Extract the [X, Y] coordinate from the center of the cell holding the provided text.  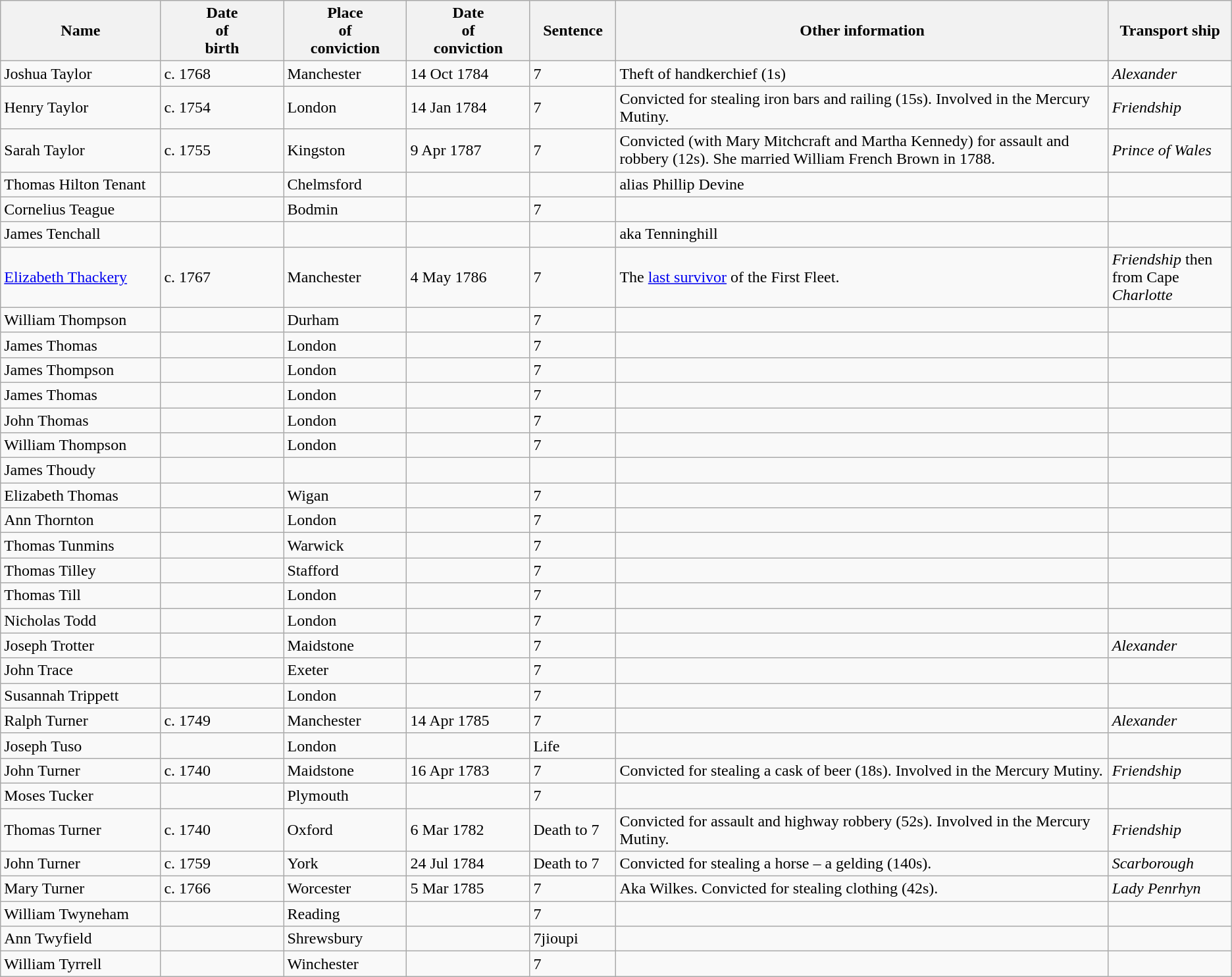
Durham [345, 320]
Susannah Trippett [80, 695]
Ann Thornton [80, 520]
Convicted for assault and highway robbery (52s). Involved in the Mercury Mutiny. [862, 829]
Ralph Turner [80, 720]
Sarah Taylor [80, 150]
Cornelius Teague [80, 209]
Placeofconviction [345, 31]
Thomas Tunmins [80, 545]
Thomas Till [80, 595]
Exeter [345, 670]
c. 1768 [222, 74]
John Trace [80, 670]
Warwick [345, 545]
Thomas Hilton Tenant [80, 184]
16 Apr 1783 [469, 770]
James Tenchall [80, 234]
Convicted (with Mary Mitchcraft and Martha Kennedy) for assault and robbery (12s). She married William French Brown in 1788. [862, 150]
c. 1755 [222, 150]
Bodmin [345, 209]
Mary Turner [80, 889]
c. 1766 [222, 889]
Convicted for stealing iron bars and railing (15s). Involved in the Mercury Mutiny. [862, 108]
c. 1767 [222, 277]
Moses Tucker [80, 795]
Dateofconviction [469, 31]
Joshua Taylor [80, 74]
The last survivor of the First Fleet. [862, 277]
Reading [345, 914]
Plymouth [345, 795]
Worcester [345, 889]
Aka Wilkes. Convicted for stealing clothing (42s). [862, 889]
14 Oct 1784 [469, 74]
James Thompson [80, 370]
4 May 1786 [469, 277]
Henry Taylor [80, 108]
Chelmsford [345, 184]
Nicholas Todd [80, 620]
Convicted for stealing a horse – a gelding (140s). [862, 864]
6 Mar 1782 [469, 829]
c. 1759 [222, 864]
Scarborough [1170, 864]
Other information [862, 31]
c. 1754 [222, 108]
Life [573, 745]
Prince of Wales [1170, 150]
Elizabeth Thomas [80, 495]
Stafford [345, 570]
Theft of handkerchief (1s) [862, 74]
Oxford [345, 829]
William Tyrrell [80, 964]
alias Phillip Devine [862, 184]
aka Tenninghill [862, 234]
14 Apr 1785 [469, 720]
Kingston [345, 150]
Transport ship [1170, 31]
Shrewsbury [345, 939]
William Twyneham [80, 914]
5 Mar 1785 [469, 889]
Joseph Tuso [80, 745]
Sentence [573, 31]
Convicted for stealing a cask of beer (18s). Involved in the Mercury Mutiny. [862, 770]
Name [80, 31]
Ann Twyfield [80, 939]
Joseph Trotter [80, 645]
Friendship then from Cape Charlotte [1170, 277]
Thomas Turner [80, 829]
Winchester [345, 964]
Elizabeth Thackery [80, 277]
James Thoudy [80, 470]
Wigan [345, 495]
Dateofbirth [222, 31]
Thomas Tilley [80, 570]
c. 1749 [222, 720]
14 Jan 1784 [469, 108]
24 Jul 1784 [469, 864]
7jioupi [573, 939]
9 Apr 1787 [469, 150]
Lady Penrhyn [1170, 889]
John Thomas [80, 420]
York [345, 864]
